Search for the cell housing the specified text and yield its [x, y] center coordinate. 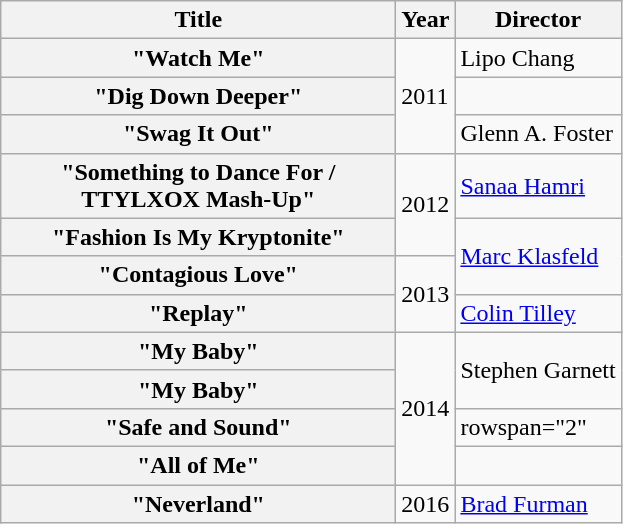
Stephen Garnett [538, 370]
Lipo Chang [538, 58]
"Neverland" [198, 503]
Marc Klasfeld [538, 256]
Sanaa Hamri [538, 186]
2012 [426, 204]
"Swag It Out" [198, 134]
Year [426, 20]
Glenn A. Foster [538, 134]
2011 [426, 96]
2014 [426, 408]
Director [538, 20]
2013 [426, 294]
"Contagious Love" [198, 275]
Colin Tilley [538, 313]
"Watch Me" [198, 58]
"Something to Dance For / TTYLXOX Mash-Up" [198, 186]
Brad Furman [538, 503]
"Replay" [198, 313]
rowspan="2" [538, 427]
2016 [426, 503]
"Dig Down Deeper" [198, 96]
"Fashion Is My Kryptonite" [198, 237]
"Safe and Sound" [198, 427]
"All of Me" [198, 465]
Title [198, 20]
